Return [X, Y] of the center of cell containing provided text 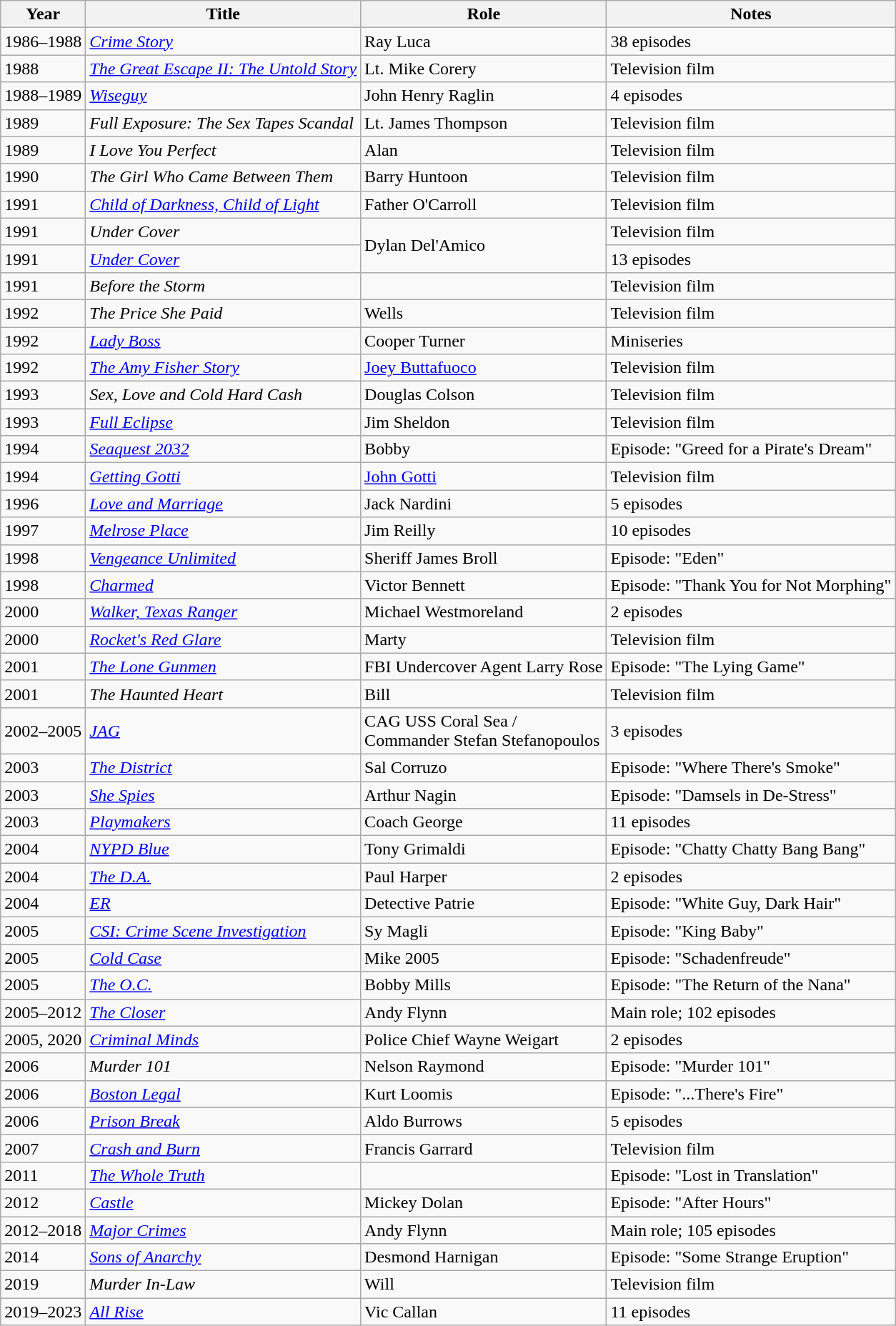
1996 [43, 504]
Episode: "The Return of the Nana" [751, 985]
John Henry Raglin [484, 96]
Episode: "Greed for a Pirate's Dream" [751, 449]
The O.C. [223, 985]
Sex, Love and Cold Hard Cash [223, 395]
Title [223, 14]
Sons of Anarchy [223, 1257]
Boston Legal [223, 1094]
2002–2005 [43, 730]
Douglas Colson [484, 395]
Michael Westmoreland [484, 612]
Episode: "Damsels in De-Stress" [751, 795]
The Closer [223, 1012]
Episode: "After Hours" [751, 1202]
Bobby Mills [484, 985]
The Great Escape II: The Untold Story [223, 69]
1988–1989 [43, 96]
John Gotti [484, 477]
Tony Grimaldi [484, 849]
Jim Sheldon [484, 422]
CSI: Crime Scene Investigation [223, 931]
2007 [43, 1148]
Episode: "Where There's Smoke" [751, 767]
Vengeance Unlimited [223, 558]
Prison Break [223, 1121]
2012–2018 [43, 1230]
Major Crimes [223, 1230]
Nelson Raymond [484, 1067]
FBI Undercover Agent Larry Rose [484, 667]
4 episodes [751, 96]
Crime Story [223, 41]
Episode: "Chatty Chatty Bang Bang" [751, 849]
Castle [223, 1202]
Police Chief Wayne Weigart [484, 1040]
2011 [43, 1175]
13 episodes [751, 259]
Episode: "King Baby" [751, 931]
Getting Gotti [223, 477]
3 episodes [751, 730]
Episode: "...There's Fire" [751, 1094]
Cold Case [223, 958]
Episode: "Some Strange Eruption" [751, 1257]
Lt. James Thompson [484, 123]
I Love You Perfect [223, 150]
Role [484, 14]
The Amy Fisher Story [223, 368]
Episode: "Lost in Translation" [751, 1175]
She Spies [223, 795]
Wells [484, 313]
Kurt Loomis [484, 1094]
Wiseguy [223, 96]
2005, 2020 [43, 1040]
Vic Callan [484, 1312]
2012 [43, 1202]
Father O'Carroll [484, 204]
Lady Boss [223, 341]
Will [484, 1285]
Alan [484, 150]
Jim Reilly [484, 531]
Joey Buttafuoco [484, 368]
CAG USS Coral Sea /Commander Stefan Stefanopoulos [484, 730]
Notes [751, 14]
Murder In-Law [223, 1285]
Mickey Dolan [484, 1202]
The Whole Truth [223, 1175]
2014 [43, 1257]
Child of Darkness, Child of Light [223, 204]
Episode: "Thank You for Not Morphing" [751, 585]
Arthur Nagin [484, 795]
ER [223, 904]
10 episodes [751, 531]
Aldo Burrows [484, 1121]
Before the Storm [223, 286]
Love and Marriage [223, 504]
Jack Nardini [484, 504]
Francis Garrard [484, 1148]
Miniseries [751, 341]
Sal Corruzo [484, 767]
Sy Magli [484, 931]
2019 [43, 1285]
Barry Huntoon [484, 177]
Full Exposure: The Sex Tapes Scandal [223, 123]
Bill [484, 694]
The District [223, 767]
2005–2012 [43, 1012]
38 episodes [751, 41]
Episode: "White Guy, Dark Hair" [751, 904]
1990 [43, 177]
Playmakers [223, 822]
Mike 2005 [484, 958]
The D.A. [223, 877]
The Price She Paid [223, 313]
NYPD Blue [223, 849]
Seaquest 2032 [223, 449]
1997 [43, 531]
Year [43, 14]
Paul Harper [484, 877]
Rocket's Red Glare [223, 639]
Dylan Del'Amico [484, 245]
Bobby [484, 449]
The Haunted Heart [223, 694]
The Lone Gunmen [223, 667]
Main role; 102 episodes [751, 1012]
Criminal Minds [223, 1040]
All Rise [223, 1312]
Coach George [484, 822]
Lt. Mike Corery [484, 69]
Marty [484, 639]
Melrose Place [223, 531]
Episode: "Murder 101" [751, 1067]
Sheriff James Broll [484, 558]
2019–2023 [43, 1312]
Cooper Turner [484, 341]
JAG [223, 730]
Crash and Burn [223, 1148]
1986–1988 [43, 41]
The Girl Who Came Between Them [223, 177]
Murder 101 [223, 1067]
Walker, Texas Ranger [223, 612]
Ray Luca [484, 41]
Episode: "Eden" [751, 558]
Detective Patrie [484, 904]
Full Eclipse [223, 422]
1988 [43, 69]
Victor Bennett [484, 585]
Charmed [223, 585]
Desmond Harnigan [484, 1257]
Main role; 105 episodes [751, 1230]
Episode: "Schadenfreude" [751, 958]
Episode: "The Lying Game" [751, 667]
